Output the (x, y) coordinate of the center of the cell containing the given text.  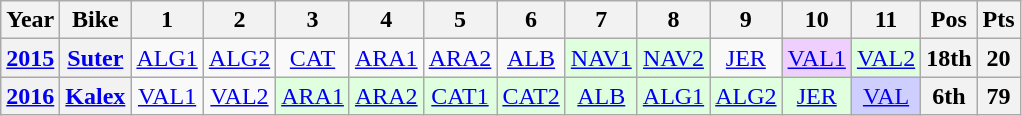
Pos (949, 20)
6 (531, 20)
10 (816, 20)
2 (239, 20)
Pts (998, 20)
11 (886, 20)
7 (601, 20)
Bike (96, 20)
3 (313, 20)
Kalex (96, 96)
5 (460, 20)
20 (998, 58)
4 (386, 20)
79 (998, 96)
6th (949, 96)
1 (167, 20)
VAL (886, 96)
9 (746, 20)
8 (673, 20)
CAT (313, 58)
NAV2 (673, 58)
CAT1 (460, 96)
CAT2 (531, 96)
NAV1 (601, 58)
18th (949, 58)
2016 (30, 96)
2015 (30, 58)
Year (30, 20)
Suter (96, 58)
